Return the (x, y) coordinate for the center point of the cell that contains the specified text.  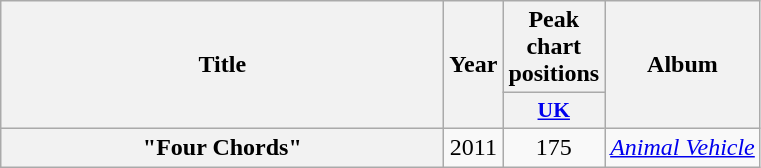
2011 (474, 147)
Peak chart positions (554, 47)
175 (554, 147)
Year (474, 65)
"Four Chords" (222, 147)
Album (683, 65)
Animal Vehicle (683, 147)
UK (554, 111)
Title (222, 65)
